Output the (x, y) coordinate of the center of the cell containing the given text.  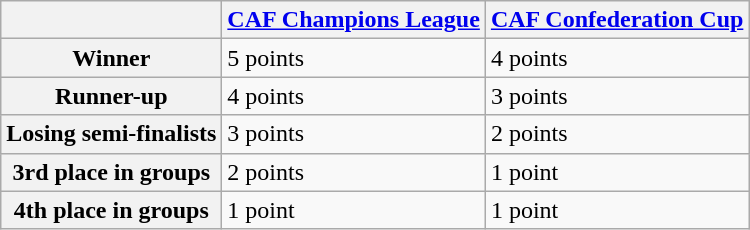
5 points (354, 58)
CAF Champions League (354, 20)
Winner (112, 58)
Runner-up (112, 96)
4th place in groups (112, 210)
CAF Confederation Cup (617, 20)
3rd place in groups (112, 172)
Losing semi-finalists (112, 134)
